Pinpoint the cell where the given text exists, returning its (X, Y) midpoint coordinate. 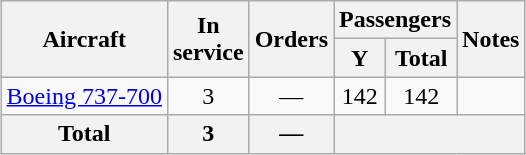
Boeing 737-700 (84, 96)
Inservice (208, 39)
Aircraft (84, 39)
Y (360, 58)
Notes (491, 39)
Passengers (396, 20)
Orders (291, 39)
